Scan for the cell matching the given text and deliver its (X, Y) coordinate at center. 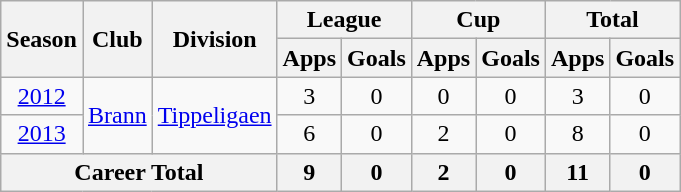
9 (309, 172)
2012 (42, 96)
Cup (478, 20)
Brann (117, 115)
11 (577, 172)
2013 (42, 134)
6 (309, 134)
8 (577, 134)
League (344, 20)
Division (214, 39)
Total (612, 20)
Season (42, 39)
Club (117, 39)
Tippeligaen (214, 115)
Career Total (139, 172)
